Scan for the cell matching the given text and deliver its [x, y] coordinate at center. 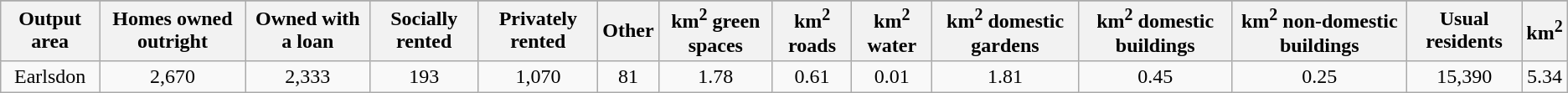
km2 roads [812, 31]
0.25 [1320, 76]
0.01 [892, 76]
km2 domestic gardens [1005, 31]
km2 green spaces [715, 31]
0.61 [812, 76]
Owned with a loan [307, 31]
5.34 [1545, 76]
km2 non-domestic buildings [1320, 31]
1.78 [715, 76]
km2 water [892, 31]
Earlsdon [50, 76]
km2 domestic buildings [1155, 31]
2,670 [173, 76]
km2 [1545, 31]
1,070 [538, 76]
0.45 [1155, 76]
Homes owned outright [173, 31]
Socially rented [424, 31]
Privately rented [538, 31]
81 [628, 76]
Usual residents [1464, 31]
Other [628, 31]
15,390 [1464, 76]
Output area [50, 31]
1.81 [1005, 76]
193 [424, 76]
2,333 [307, 76]
